Output the (X, Y) coordinate of the center of the cell containing the given text.  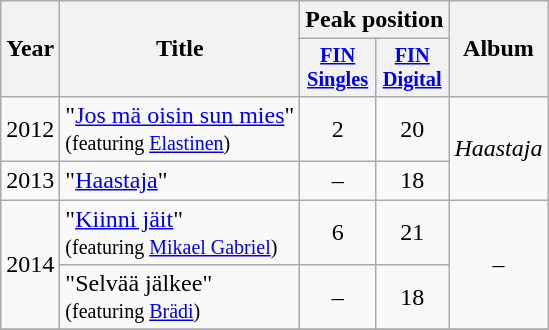
FIN Singles (338, 68)
2014 (30, 265)
20 (412, 128)
Album (498, 49)
Title (180, 49)
2 (338, 128)
Peak position (374, 20)
FIN Digital (412, 68)
2012 (30, 128)
"Kiinni jäit" (featuring Mikael Gabriel) (180, 232)
"Jos mä oisin sun mies" (featuring Elastinen) (180, 128)
"Haastaja" (180, 181)
6 (338, 232)
2013 (30, 181)
Year (30, 49)
Haastaja (498, 148)
21 (412, 232)
"Selvää jälkee" (featuring Brädi) (180, 298)
